Output the (x, y) coordinate of the center of the cell containing the given text.  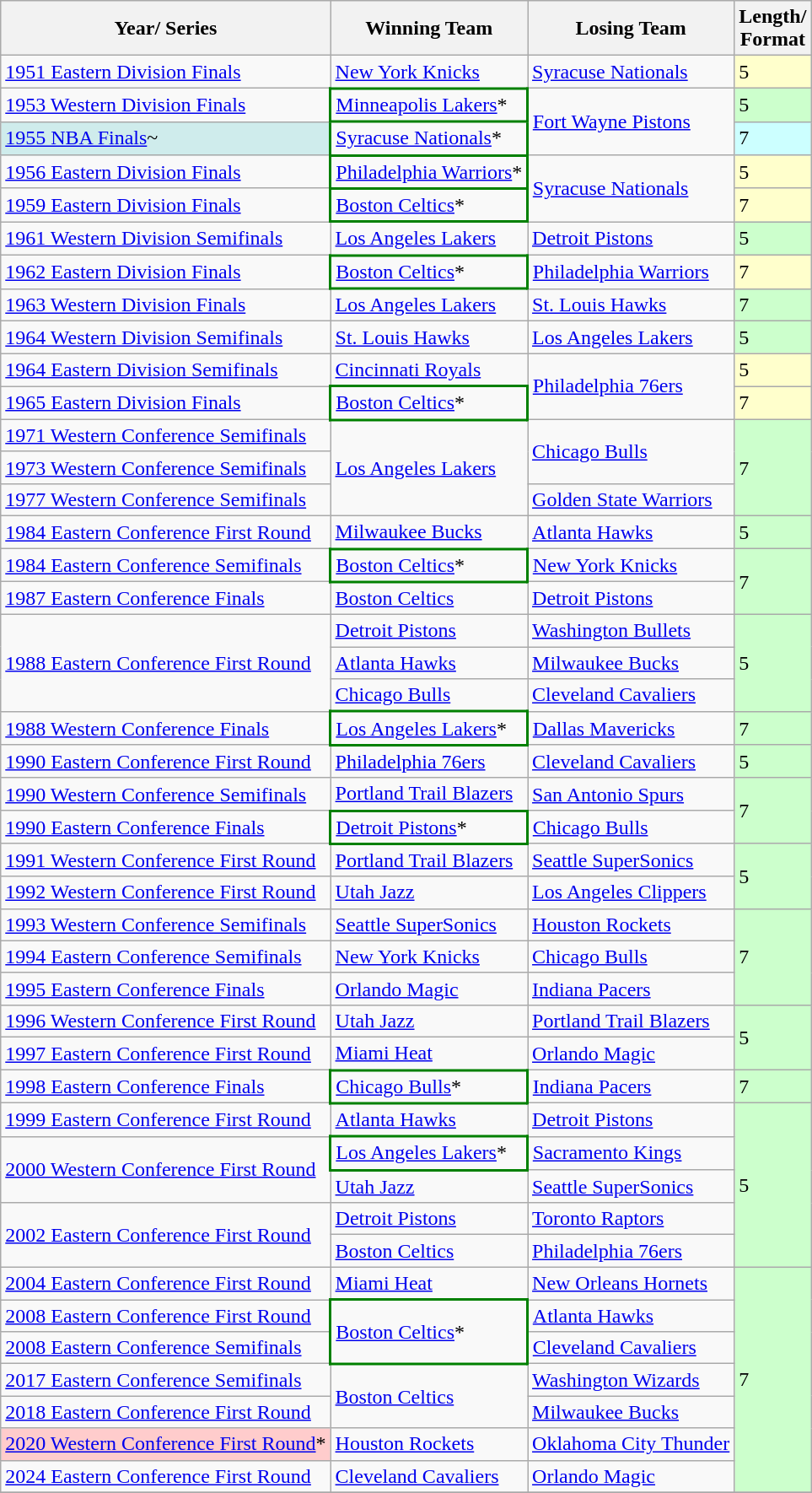
Washington Wizards (631, 1380)
1984 Eastern Conference Semifinals (165, 565)
Length/Format (772, 29)
1962 Eastern Division Finals (165, 272)
1994 Eastern Conference Semifinals (165, 957)
1999 Eastern Conference First Round (165, 1120)
1964 Western Division Semifinals (165, 337)
Philadelphia Warriors (631, 272)
1961 Western Division Semifinals (165, 239)
1987 Eastern Conference Finals (165, 599)
1953 Western Division Finals (165, 105)
1997 Eastern Conference First Round (165, 1053)
2018 Eastern Conference First Round (165, 1412)
Winning Team (428, 29)
1991 Western Conference First Round (165, 860)
1973 Western Conference Semifinals (165, 467)
Minneapolis Lakers* (428, 105)
1990 Eastern Conference First Round (165, 761)
1988 Eastern Conference First Round (165, 663)
1998 Eastern Conference Finals (165, 1086)
1996 Western Conference First Round (165, 1021)
Cincinnati Royals (428, 369)
2008 Eastern Conference Semifinals (165, 1348)
New Orleans Hornets (631, 1284)
Chicago Bulls* (428, 1086)
1990 Western Conference Semifinals (165, 795)
2017 Eastern Conference Semifinals (165, 1380)
1955 NBA Finals~ (165, 138)
1951 Eastern Division Finals (165, 73)
2000 Western Conference First Round (165, 1169)
2002 Eastern Conference First Round (165, 1235)
1977 Western Conference Semifinals (165, 499)
Los Angeles Clippers (631, 892)
2008 Eastern Conference First Round (165, 1316)
1959 Eastern Division Finals (165, 205)
1988 Western Conference Finals (165, 729)
Losing Team (631, 29)
San Antonio Spurs (631, 795)
1956 Eastern Division Finals (165, 172)
1992 Western Conference First Round (165, 892)
Year/ Series (165, 29)
Washington Bullets (631, 631)
1964 Eastern Division Semifinals (165, 369)
1995 Eastern Conference Finals (165, 989)
Dallas Mavericks (631, 729)
1965 Eastern Division Finals (165, 403)
Syracuse Nationals* (428, 138)
Sacramento Kings (631, 1153)
2024 Eastern Conference First Round (165, 1476)
Oklahoma City Thunder (631, 1444)
Philadelphia Warriors* (428, 172)
2004 Eastern Conference First Round (165, 1284)
Golden State Warriors (631, 499)
Toronto Raptors (631, 1219)
1990 Eastern Conference Finals (165, 827)
1971 Western Conference Semifinals (165, 435)
Fort Wayne Pistons (631, 121)
Detroit Pistons* (428, 827)
1984 Eastern Conference First Round (165, 531)
1993 Western Conference Semifinals (165, 924)
1963 Western Division Finals (165, 305)
2020 Western Conference First Round* (165, 1444)
